Capture the cell that displays the provided text and extract its (x, y) central coordinate. 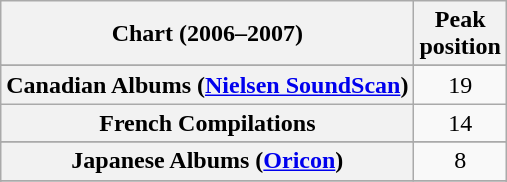
19 (460, 85)
Chart (2006–2007) (208, 34)
French Compilations (208, 123)
14 (460, 123)
8 (460, 161)
Canadian Albums (Nielsen SoundScan) (208, 85)
Peak position (460, 34)
Japanese Albums (Oricon) (208, 161)
